Return the [X, Y] coordinate for the center point of the cell that contains the specified text.  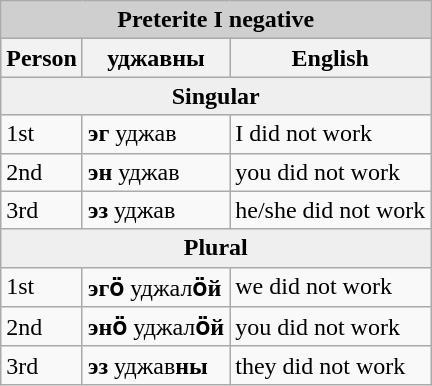
эгӧ уджалӧй [156, 287]
энӧ уджалӧй [156, 327]
Preterite I negative [216, 20]
Person [42, 58]
Singular [216, 96]
I did not work [330, 134]
we did not work [330, 287]
эг уджав [156, 134]
эз уджавны [156, 365]
they did not work [330, 365]
эз уджав [156, 210]
уджавны [156, 58]
English [330, 58]
he/she did not work [330, 210]
эн уджав [156, 172]
Plural [216, 248]
